Locate the cell with the specified text and output its (X, Y) center coordinate. 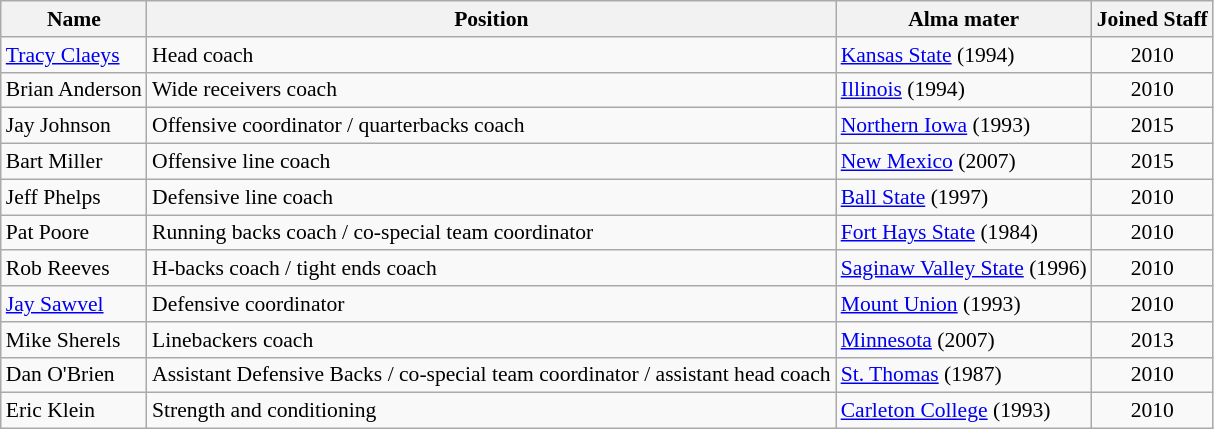
Kansas State (1994) (964, 55)
Defensive coordinator (492, 304)
Carleton College (1993) (964, 411)
Saginaw Valley State (1996) (964, 269)
Pat Poore (74, 233)
Assistant Defensive Backs / co-special team coordinator / assistant head coach (492, 375)
Mike Sherels (74, 340)
St. Thomas (1987) (964, 375)
Illinois (1994) (964, 90)
Wide receivers coach (492, 90)
Alma mater (964, 19)
Fort Hays State (1984) (964, 233)
Jeff Phelps (74, 197)
Offensive coordinator / quarterbacks coach (492, 126)
Mount Union (1993) (964, 304)
Dan O'Brien (74, 375)
Jay Johnson (74, 126)
Head coach (492, 55)
Name (74, 19)
Northern Iowa (1993) (964, 126)
Offensive line coach (492, 162)
Jay Sawvel (74, 304)
Rob Reeves (74, 269)
Tracy Claeys (74, 55)
Brian Anderson (74, 90)
Linebackers coach (492, 340)
Strength and conditioning (492, 411)
Running backs coach / co-special team coordinator (492, 233)
Joined Staff (1152, 19)
New Mexico (2007) (964, 162)
Position (492, 19)
Ball State (1997) (964, 197)
Minnesota (2007) (964, 340)
H-backs coach / tight ends coach (492, 269)
Bart Miller (74, 162)
Eric Klein (74, 411)
2013 (1152, 340)
Defensive line coach (492, 197)
